Determine the [X, Y] coordinate at the center of the cell enclosing the given text.  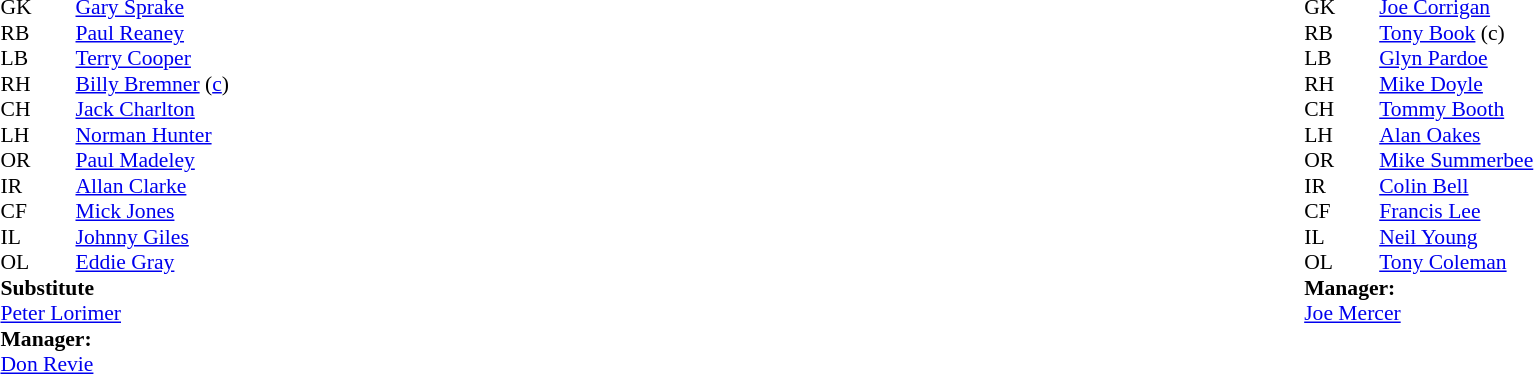
Tony Coleman [1456, 263]
Substitute [114, 288]
Billy Bremner (c) [152, 84]
Francis Lee [1456, 211]
Terry Cooper [152, 59]
Allan Clarke [152, 186]
Alan Oakes [1456, 135]
Neil Young [1456, 237]
Eddie Gray [152, 263]
Paul Reaney [152, 33]
Tommy Booth [1456, 109]
Jack Charlton [152, 109]
Tony Book (c) [1456, 33]
Glyn Pardoe [1456, 59]
Colin Bell [1456, 186]
Johnny Giles [152, 237]
Joe Mercer [1418, 313]
Paul Madeley [152, 161]
Peter Lorimer [114, 313]
Mike Summerbee [1456, 161]
Mike Doyle [1456, 84]
Norman Hunter [152, 135]
Mick Jones [152, 211]
